Search for the cell housing the specified text and yield its (x, y) center coordinate. 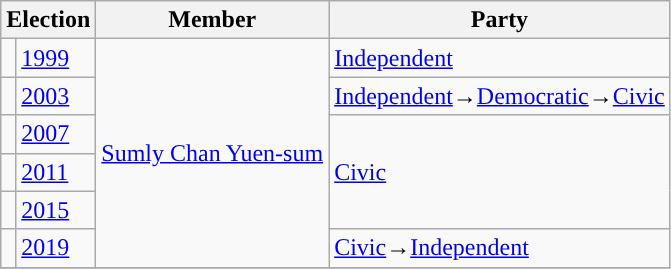
Sumly Chan Yuen-sum (212, 153)
Member (212, 20)
1999 (56, 58)
Independent→Democratic→Civic (500, 96)
2007 (56, 134)
2019 (56, 248)
2003 (56, 96)
Independent (500, 58)
Election (48, 20)
Civic→Independent (500, 248)
Civic (500, 172)
2015 (56, 210)
2011 (56, 172)
Party (500, 20)
